From the cell containing the given text, extract its center point as [x, y] coordinate. 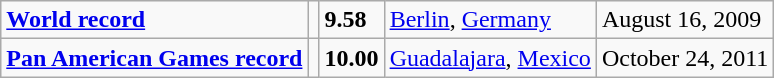
October 24, 2011 [684, 58]
Berlin, Germany [490, 20]
10.00 [352, 58]
World record [154, 20]
9.58 [352, 20]
Pan American Games record [154, 58]
August 16, 2009 [684, 20]
Guadalajara, Mexico [490, 58]
